Search for the cell housing the specified text and yield its [X, Y] center coordinate. 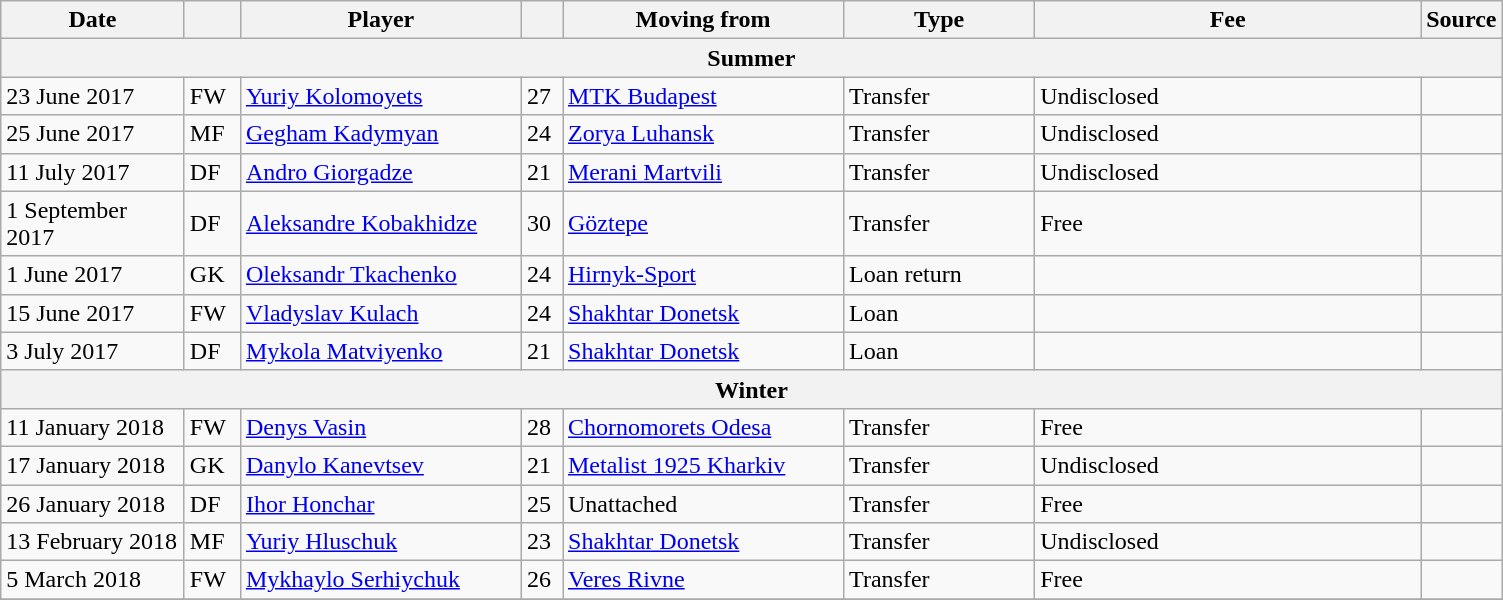
28 [542, 427]
Loan return [940, 275]
30 [542, 224]
Yuriy Kolomoyets [380, 96]
MTK Budapest [702, 96]
11 July 2017 [93, 172]
Moving from [702, 20]
23 June 2017 [93, 96]
Mykola Matviyenko [380, 351]
5 March 2018 [93, 580]
27 [542, 96]
23 [542, 542]
Göztepe [702, 224]
Hirnyk-Sport [702, 275]
Oleksandr Tkachenko [380, 275]
Chornomorets Odesa [702, 427]
26 [542, 580]
Zorya Luhansk [702, 134]
17 January 2018 [93, 465]
15 June 2017 [93, 313]
Date [93, 20]
Yuriy Hluschuk [380, 542]
Andro Giorgadze [380, 172]
Denys Vasin [380, 427]
Mykhaylo Serhiychuk [380, 580]
11 January 2018 [93, 427]
1 June 2017 [93, 275]
Player [380, 20]
25 June 2017 [93, 134]
Source [1462, 20]
Danylo Kanevtsev [380, 465]
Summer [752, 58]
Merani Martvili [702, 172]
13 February 2018 [93, 542]
Vladyslav Kulach [380, 313]
Aleksandre Kobakhidze [380, 224]
25 [542, 503]
Fee [1228, 20]
Gegham Kadymyan [380, 134]
Ihor Honchar [380, 503]
Type [940, 20]
3 July 2017 [93, 351]
Unattached [702, 503]
1 September 2017 [93, 224]
Winter [752, 389]
26 January 2018 [93, 503]
Veres Rivne [702, 580]
Metalist 1925 Kharkiv [702, 465]
